Detect which cell encompasses the target text, then output its [X, Y] center coordinate. 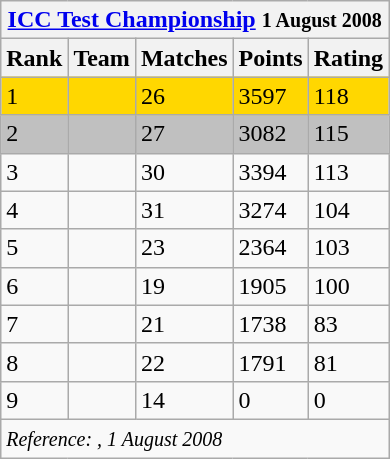
118 [348, 96]
81 [348, 362]
103 [348, 248]
1791 [270, 362]
1905 [270, 286]
22 [184, 362]
30 [184, 172]
1738 [270, 324]
Reference: , 1 August 2008 [195, 438]
8 [34, 362]
115 [348, 134]
27 [184, 134]
9 [34, 400]
83 [348, 324]
3597 [270, 96]
3274 [270, 210]
ICC Test Championship 1 August 2008 [195, 20]
2 [34, 134]
3394 [270, 172]
100 [348, 286]
Matches [184, 58]
113 [348, 172]
31 [184, 210]
21 [184, 324]
7 [34, 324]
26 [184, 96]
3 [34, 172]
3082 [270, 134]
23 [184, 248]
104 [348, 210]
Points [270, 58]
14 [184, 400]
4 [34, 210]
6 [34, 286]
1 [34, 96]
Rating [348, 58]
5 [34, 248]
19 [184, 286]
Team [102, 58]
2364 [270, 248]
Rank [34, 58]
